Detect which cell encompasses the target text, then output its (X, Y) center coordinate. 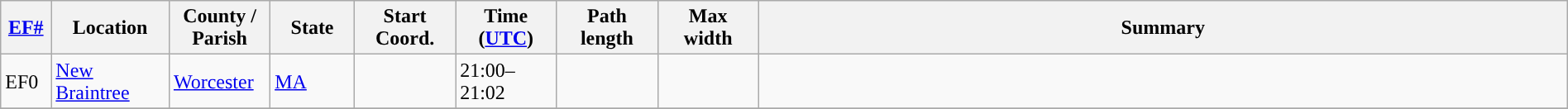
EF# (26, 28)
Path length (607, 28)
21:00–21:02 (506, 81)
Max width (708, 28)
New Braintree (111, 81)
Start Coord. (404, 28)
EF0 (26, 81)
Worcester (219, 81)
MA (313, 81)
Time (UTC) (506, 28)
State (313, 28)
Summary (1163, 28)
Location (111, 28)
County / Parish (219, 28)
